Search for the cell housing the specified text and yield its (X, Y) center coordinate. 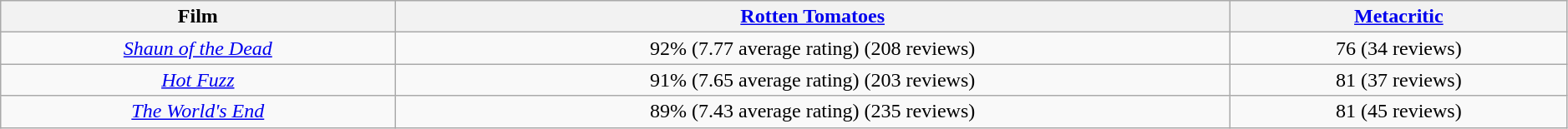
81 (45 reviews) (1398, 112)
92% (7.77 average rating) (208 reviews) (813, 48)
91% (7.65 average rating) (203 reviews) (813, 80)
The World's End (198, 112)
Metacritic (1398, 17)
76 (34 reviews) (1398, 48)
Hot Fuzz (198, 80)
Rotten Tomatoes (813, 17)
Shaun of the Dead (198, 48)
81 (37 reviews) (1398, 80)
89% (7.43 average rating) (235 reviews) (813, 112)
Film (198, 17)
